Detect which cell encompasses the target text, then output its (X, Y) center coordinate. 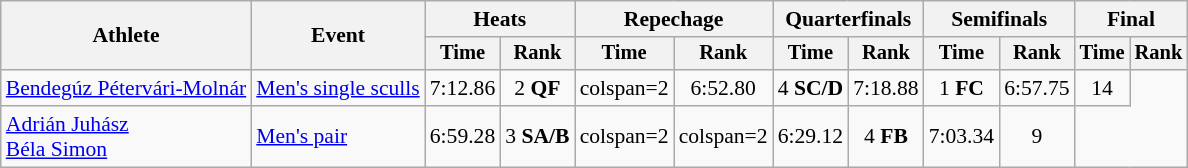
4 FB (886, 136)
1 FC (962, 88)
6:29.12 (811, 136)
Event (338, 36)
4 SC/D (811, 88)
6:57.75 (1036, 88)
Quarterfinals (848, 19)
Semifinals (1000, 19)
2 QF (537, 88)
7:18.88 (886, 88)
7:03.34 (962, 136)
7:12.86 (462, 88)
Final (1131, 19)
Bendegúz Pétervári-Molnár (126, 88)
Athlete (126, 36)
14 (1102, 88)
9 (1036, 136)
6:59.28 (462, 136)
Men's single sculls (338, 88)
Heats (500, 19)
Repechage (674, 19)
Adrián JuhászBéla Simon (126, 136)
6:52.80 (724, 88)
3 SA/B (537, 136)
Men's pair (338, 136)
